Find where the given text appears and provide that cell's center as (x, y) coordinate. 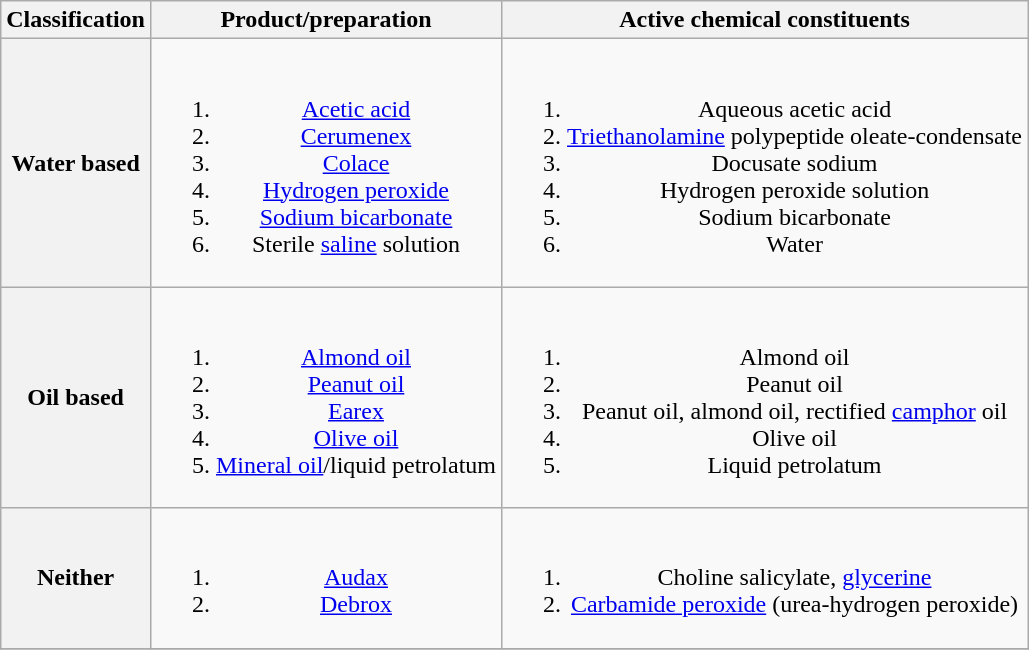
Product/preparation (326, 20)
Neither (76, 578)
Almond oilPeanut oilPeanut oil, almond oil, rectified camphor oilOlive oilLiquid petrolatum (765, 398)
Aqueous acetic acidTriethanolamine polypeptide oleate-condensateDocusate sodiumHydrogen peroxide solutionSodium bicarbonateWater (765, 163)
Choline salicylate, glycerineCarbamide peroxide (urea-hydrogen peroxide) (765, 578)
Almond oilPeanut oilEarexOlive oilMineral oil/liquid petrolatum (326, 398)
Acetic acidCerumenexColaceHydrogen peroxideSodium bicarbonateSterile saline solution (326, 163)
Water based (76, 163)
Oil based (76, 398)
Active chemical constituents (765, 20)
Classification (76, 20)
AudaxDebrox (326, 578)
